Determine the [x, y] coordinate at the center of the cell enclosing the given text.  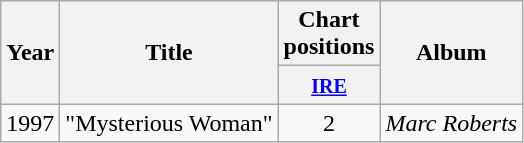
2 [329, 123]
Marc Roberts [452, 123]
Chart positions [329, 34]
IRE [329, 85]
Title [169, 52]
"Mysterious Woman" [169, 123]
Year [30, 52]
1997 [30, 123]
Album [452, 52]
